Locate the cell with the specified text and output its [x, y] center coordinate. 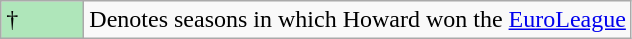
† [42, 20]
Denotes seasons in which Howard won the EuroLeague [358, 20]
